From the cell containing the given text, extract its center point as (x, y) coordinate. 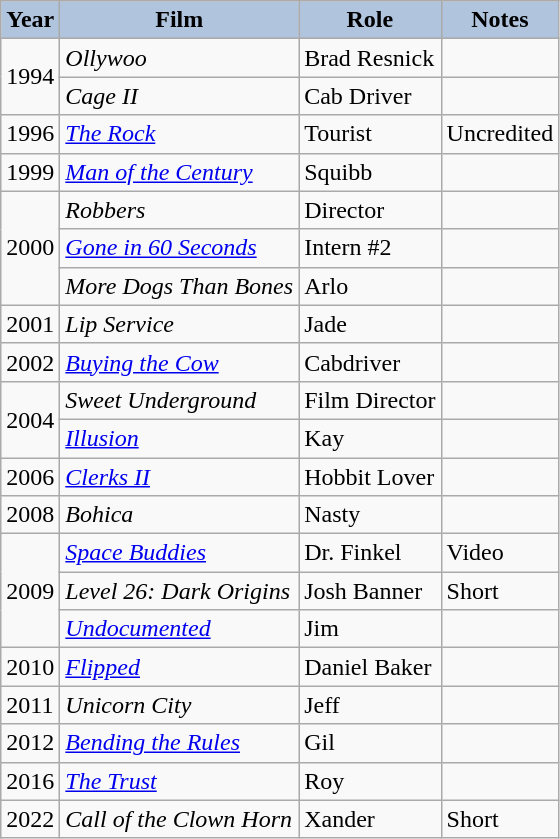
2012 (30, 743)
Tourist (370, 134)
Illusion (180, 438)
Jade (370, 324)
2011 (30, 705)
Role (370, 20)
1999 (30, 172)
Cab Driver (370, 96)
Year (30, 20)
1994 (30, 77)
2001 (30, 324)
Jim (370, 629)
Robbers (180, 210)
Bending the Rules (180, 743)
Level 26: Dark Origins (180, 591)
2008 (30, 515)
The Rock (180, 134)
Squibb (370, 172)
Dr. Finkel (370, 553)
2016 (30, 781)
2000 (30, 248)
Sweet Underground (180, 400)
Arlo (370, 286)
2006 (30, 477)
Unicorn City (180, 705)
2002 (30, 362)
Call of the Clown Horn (180, 819)
Director (370, 210)
Josh Banner (370, 591)
2009 (30, 591)
Jeff (370, 705)
Kay (370, 438)
Video (500, 553)
Gil (370, 743)
2022 (30, 819)
Film Director (370, 400)
Roy (370, 781)
Uncredited (500, 134)
Xander (370, 819)
Man of the Century (180, 172)
More Dogs Than Bones (180, 286)
Nasty (370, 515)
Intern #2 (370, 248)
Brad Resnick (370, 58)
Undocumented (180, 629)
2004 (30, 419)
Daniel Baker (370, 667)
Flipped (180, 667)
The Trust (180, 781)
1996 (30, 134)
Cabdriver (370, 362)
Ollywoo (180, 58)
Film (180, 20)
Gone in 60 Seconds (180, 248)
Bohica (180, 515)
Notes (500, 20)
Cage II (180, 96)
Lip Service (180, 324)
Buying the Cow (180, 362)
2010 (30, 667)
Clerks II (180, 477)
Space Buddies (180, 553)
Hobbit Lover (370, 477)
